Locate the cell with the specified text and output its [X, Y] center coordinate. 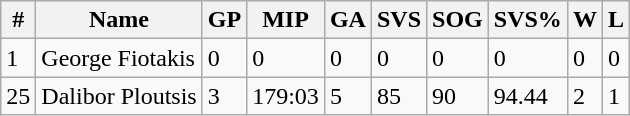
90 [458, 96]
SOG [458, 20]
5 [348, 96]
SVS% [528, 20]
85 [398, 96]
GA [348, 20]
GP [224, 20]
179:03 [286, 96]
2 [584, 96]
L [616, 20]
Dalibor Ploutsis [119, 96]
MIP [286, 20]
94.44 [528, 96]
George Fiotakis [119, 58]
3 [224, 96]
W [584, 20]
Name [119, 20]
25 [18, 96]
# [18, 20]
SVS [398, 20]
